Find where the given text appears and provide that cell's center as [X, Y] coordinate. 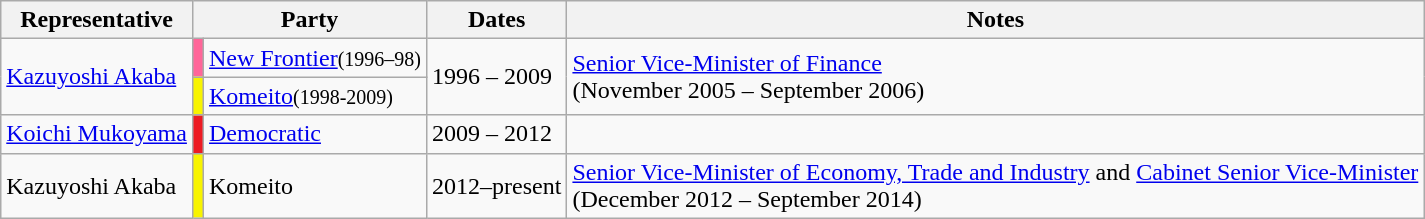
Senior Vice-Minister of Finance (November 2005 – September 2006) [996, 77]
Komeito [316, 186]
Koichi Mukoyama [97, 134]
2009 – 2012 [497, 134]
Representative [97, 20]
1996 – 2009 [497, 77]
Notes [996, 20]
2012–present [497, 186]
Senior Vice-Minister of Economy, Trade and Industry and Cabinet Senior Vice-Minister(December 2012 – September 2014) [996, 186]
New Frontier(1996–98) [316, 58]
Party [309, 20]
Dates [497, 20]
Komeito(1998-2009) [316, 96]
Democratic [316, 134]
